Provide the (x, y) coordinate of the cell's center where the given text is located.  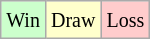
Loss (126, 20)
Draw (72, 20)
Win (24, 20)
